Detect which cell encompasses the target text, then output its (x, y) center coordinate. 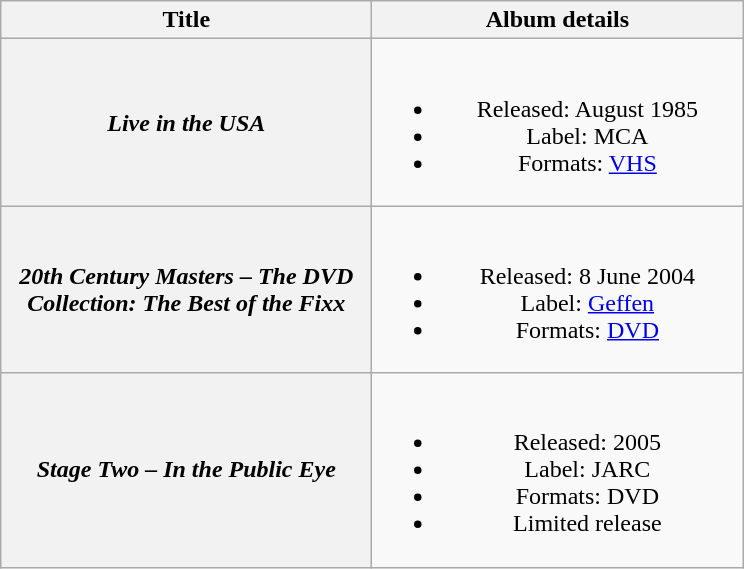
Released: 8 June 2004Label: GeffenFormats: DVD (558, 290)
20th Century Masters – The DVD Collection: The Best of the Fixx (186, 290)
Released: 2005Label: JARCFormats: DVDLimited release (558, 470)
Live in the USA (186, 122)
Album details (558, 20)
Title (186, 20)
Stage Two – In the Public Eye (186, 470)
Released: August 1985Label: MCAFormats: VHS (558, 122)
